Return the (X, Y) coordinate for the center point of the cell that contains the specified text.  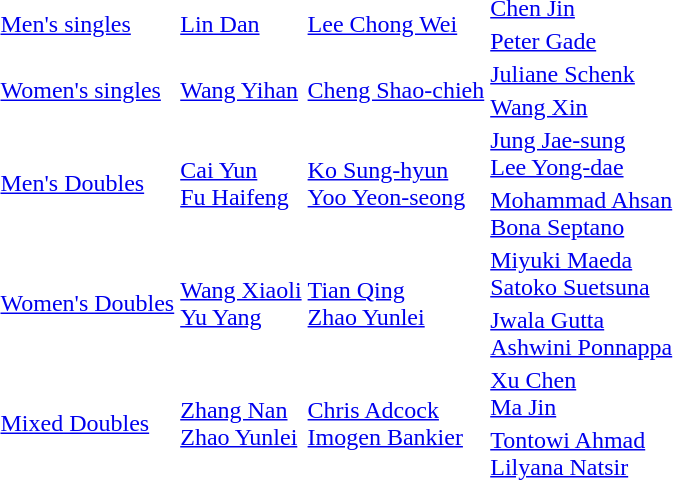
Ko Sung-hyun Yoo Yeon-seong (396, 184)
Cheng Shao-chieh (396, 90)
Wang Xiaoli Yu Yang (241, 304)
Tian Qing Zhao Yunlei (396, 304)
Wang Yihan (241, 90)
Cai Yun Fu Haifeng (241, 184)
